Return the (x, y) coordinate for the center point of the cell that contains the specified text.  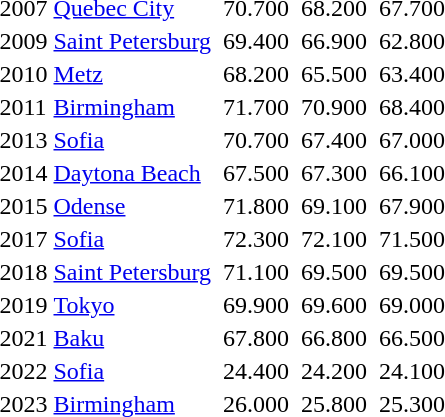
68.200 (256, 74)
24.400 (256, 371)
Odense (132, 206)
Metz (132, 74)
69.100 (334, 206)
71.100 (256, 272)
66.900 (334, 41)
Birmingham (132, 107)
69.900 (256, 305)
71.700 (256, 107)
Tokyo (132, 305)
69.400 (256, 41)
69.500 (334, 272)
Daytona Beach (132, 173)
24.200 (334, 371)
66.800 (334, 338)
65.500 (334, 74)
67.500 (256, 173)
67.800 (256, 338)
72.300 (256, 239)
Baku (132, 338)
70.900 (334, 107)
67.300 (334, 173)
70.700 (256, 140)
72.100 (334, 239)
71.800 (256, 206)
69.600 (334, 305)
67.400 (334, 140)
